Output the [x, y] coordinate of the center of the cell containing the given text.  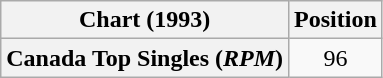
Canada Top Singles (RPM) [145, 58]
96 [336, 58]
Position [336, 20]
Chart (1993) [145, 20]
